Return (x, y) of the center of cell containing provided text 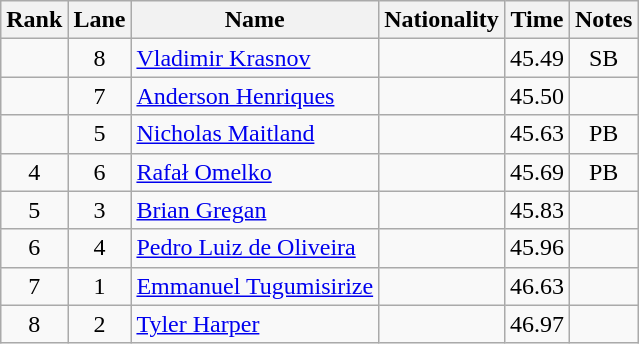
Pedro Luiz de Oliveira (255, 248)
Emmanuel Tugumisirize (255, 286)
Nationality (442, 20)
Rank (34, 20)
45.96 (536, 248)
45.69 (536, 172)
Time (536, 20)
2 (100, 324)
Anderson Henriques (255, 96)
45.63 (536, 134)
Vladimir Krasnov (255, 58)
45.49 (536, 58)
Lane (100, 20)
Notes (603, 20)
45.50 (536, 96)
SB (603, 58)
Nicholas Maitland (255, 134)
46.97 (536, 324)
Name (255, 20)
Brian Gregan (255, 210)
3 (100, 210)
1 (100, 286)
46.63 (536, 286)
45.83 (536, 210)
Tyler Harper (255, 324)
Rafał Omelko (255, 172)
